Provide the [X, Y] coordinate of the cell's center where the given text is located.  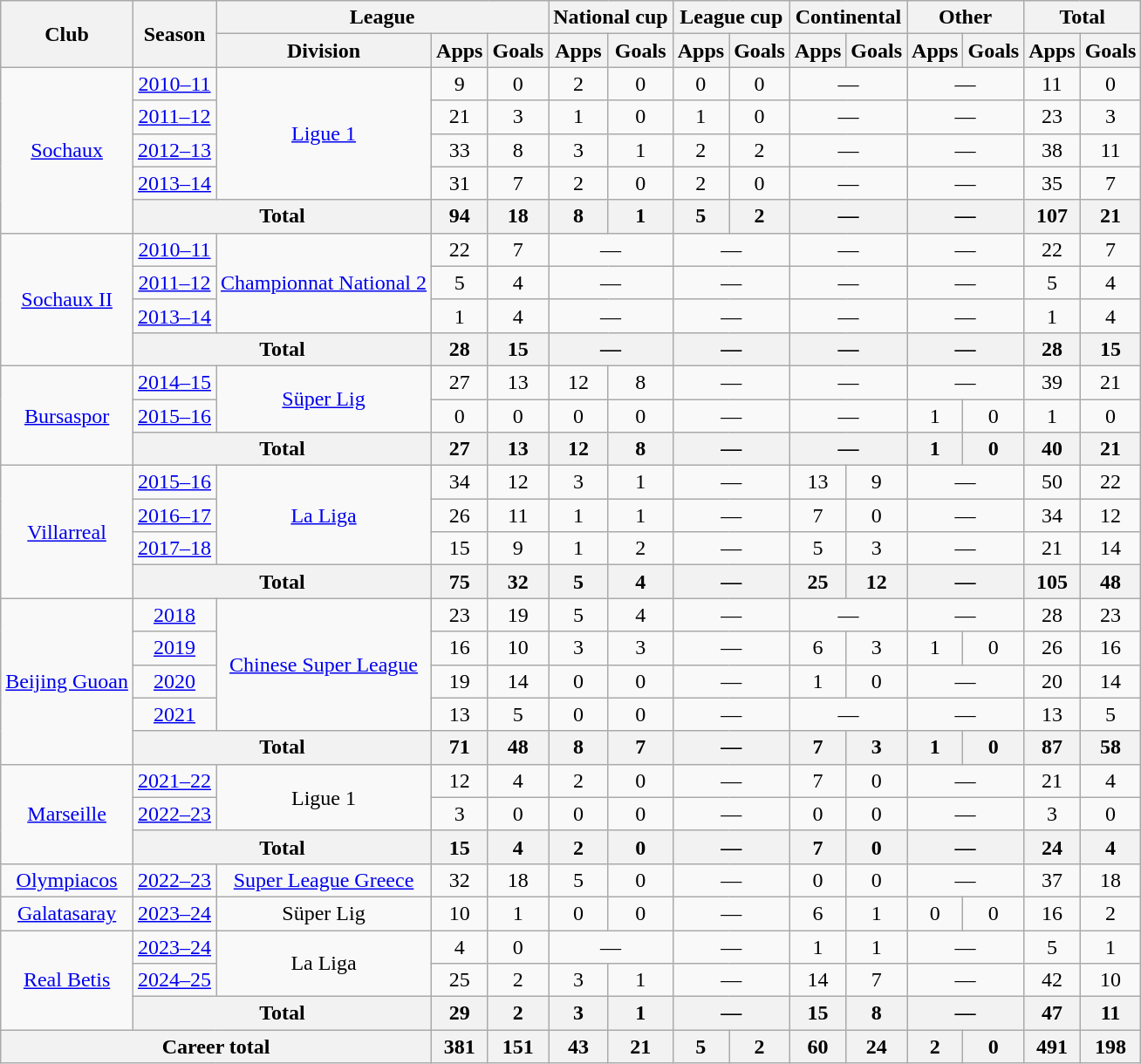
39 [1052, 382]
94 [460, 216]
71 [460, 747]
Chinese Super League [325, 665]
31 [460, 183]
198 [1110, 1047]
Galatasaray [67, 913]
29 [460, 1013]
40 [1052, 449]
42 [1052, 980]
2021 [174, 714]
20 [1052, 681]
Season [174, 34]
League [382, 17]
2024–25 [174, 980]
35 [1052, 183]
Villarreal [67, 532]
33 [460, 150]
Club [67, 34]
58 [1110, 747]
2018 [174, 615]
Super League Greece [325, 880]
50 [1052, 482]
Sochaux II [67, 299]
43 [578, 1047]
105 [1052, 582]
38 [1052, 150]
League cup [731, 17]
Olympiacos [67, 880]
60 [817, 1047]
151 [518, 1047]
Sochaux [67, 150]
87 [1052, 747]
2017–18 [174, 549]
Career total [216, 1047]
2016–17 [174, 515]
Other [966, 17]
National cup [611, 17]
491 [1052, 1047]
75 [460, 582]
Bursaspor [67, 415]
47 [1052, 1013]
107 [1052, 216]
Beijing Guoan [67, 681]
Real Betis [67, 979]
37 [1052, 880]
2012–13 [174, 150]
Marseille [67, 814]
2014–15 [174, 382]
381 [460, 1047]
Championnat National 2 [325, 283]
2021–22 [174, 781]
Division [325, 51]
2019 [174, 648]
Continental [848, 17]
2020 [174, 681]
